From the cell containing the given text, extract its center point as (x, y) coordinate. 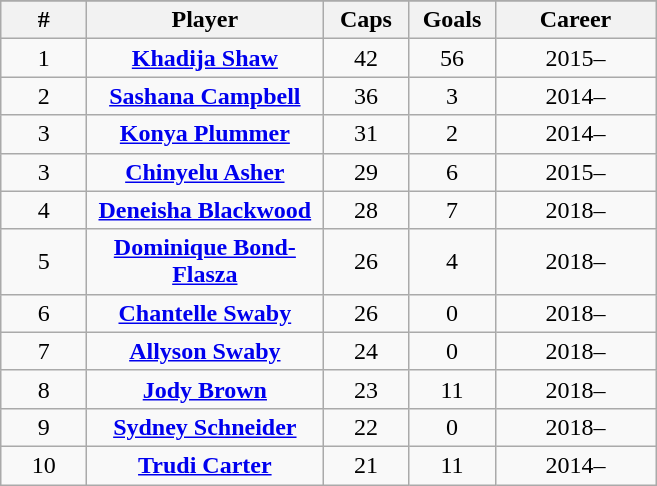
# (44, 20)
Khadija Shaw (205, 58)
Goals (452, 20)
36 (366, 96)
Chantelle Swaby (205, 313)
Chinyelu Asher (205, 172)
56 (452, 58)
22 (366, 427)
Allyson Swaby (205, 351)
Career (576, 20)
8 (44, 389)
Sydney Schneider (205, 427)
Jody Brown (205, 389)
Konya Plummer (205, 134)
29 (366, 172)
9 (44, 427)
Trudi Carter (205, 465)
10 (44, 465)
Deneisha Blackwood (205, 210)
Caps (366, 20)
Player (205, 20)
Sashana Campbell (205, 96)
23 (366, 389)
1 (44, 58)
24 (366, 351)
31 (366, 134)
21 (366, 465)
5 (44, 262)
Dominique Bond-Flasza (205, 262)
42 (366, 58)
28 (366, 210)
